Detect which cell encompasses the target text, then output its [x, y] center coordinate. 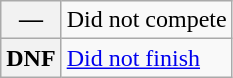
Did not compete [146, 20]
Did not finish [146, 58]
— [31, 20]
DNF [31, 58]
